From the cell containing the given text, extract its center point as (x, y) coordinate. 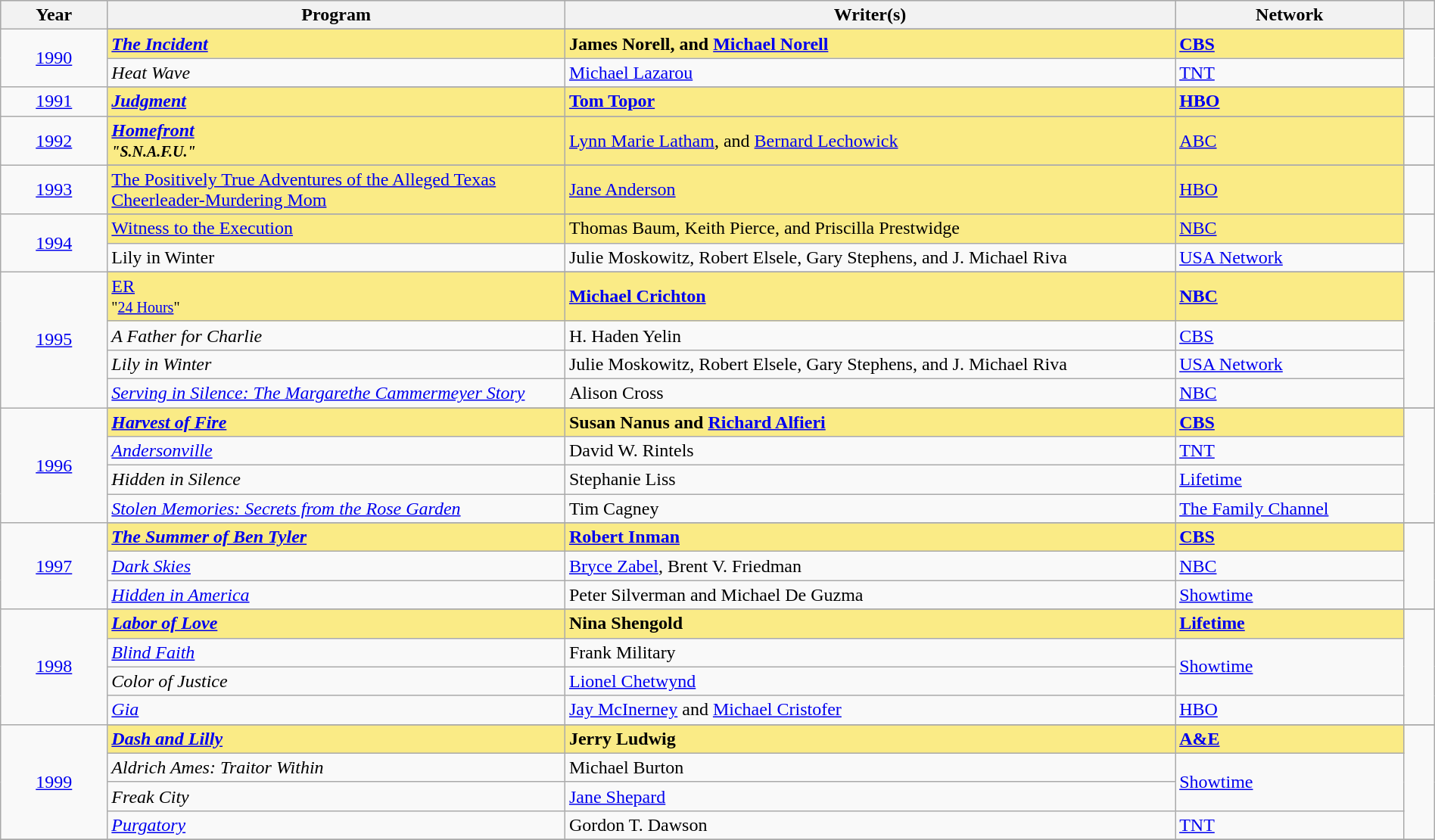
Peter Silverman and Michael De Guzma (870, 595)
The Positively True Adventures of the Alleged Texas Cheerleader-Murdering Mom (336, 189)
1991 (54, 101)
Stolen Memories: Secrets from the Rose Garden (336, 509)
Nina Shengold (870, 624)
Hidden in America (336, 595)
Stephanie Liss (870, 480)
Gordon T. Dawson (870, 825)
A Father for Charlie (336, 335)
ER"24 Hours" (336, 297)
Dark Skies (336, 566)
Lynn Marie Latham, and Bernard Lechowick (870, 141)
Lionel Chetwynd (870, 681)
1993 (54, 189)
David W. Rintels (870, 451)
Alison Cross (870, 393)
Jane Shepard (870, 796)
ABC (1290, 141)
Judgment (336, 101)
1999 (54, 782)
Tim Cagney (870, 509)
H. Haden Yelin (870, 335)
A&E (1290, 739)
Susan Nanus and Richard Alfieri (870, 422)
Serving in Silence: The Margarethe Cammermeyer Story (336, 393)
Robert Inman (870, 537)
1998 (54, 667)
Heat Wave (336, 73)
Jane Anderson (870, 189)
Jerry Ludwig (870, 739)
Michael Burton (870, 767)
Network (1290, 15)
1996 (54, 465)
Aldrich Ames: Traitor Within (336, 767)
Dash and Lilly (336, 739)
Bryce Zabel, Brent V. Friedman (870, 566)
Michael Crichton (870, 297)
Homefront"S.N.A.F.U." (336, 141)
The Family Channel (1290, 509)
The Summer of Ben Tyler (336, 537)
James Norell, and Michael Norell (870, 44)
Witness to the Execution (336, 229)
Tom Topor (870, 101)
Color of Justice (336, 681)
Blind Faith (336, 652)
1990 (54, 58)
Freak City (336, 796)
Program (336, 15)
Jay McInerney and Michael Cristofer (870, 710)
Harvest of Fire (336, 422)
Michael Lazarou (870, 73)
Writer(s) (870, 15)
1995 (54, 339)
Purgatory (336, 825)
Hidden in Silence (336, 480)
The Incident (336, 44)
Thomas Baum, Keith Pierce, and Priscilla Prestwidge (870, 229)
Andersonville (336, 451)
Frank Military (870, 652)
1994 (54, 243)
Year (54, 15)
1997 (54, 566)
1992 (54, 141)
Gia (336, 710)
Labor of Love (336, 624)
